Scan for the cell matching the given text and deliver its [X, Y] coordinate at center. 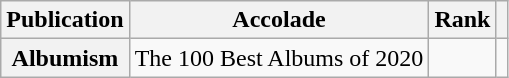
The 100 Best Albums of 2020 [279, 58]
Publication [65, 20]
Albumism [65, 58]
Rank [462, 20]
Accolade [279, 20]
